Capture the cell that displays the provided text and extract its (x, y) central coordinate. 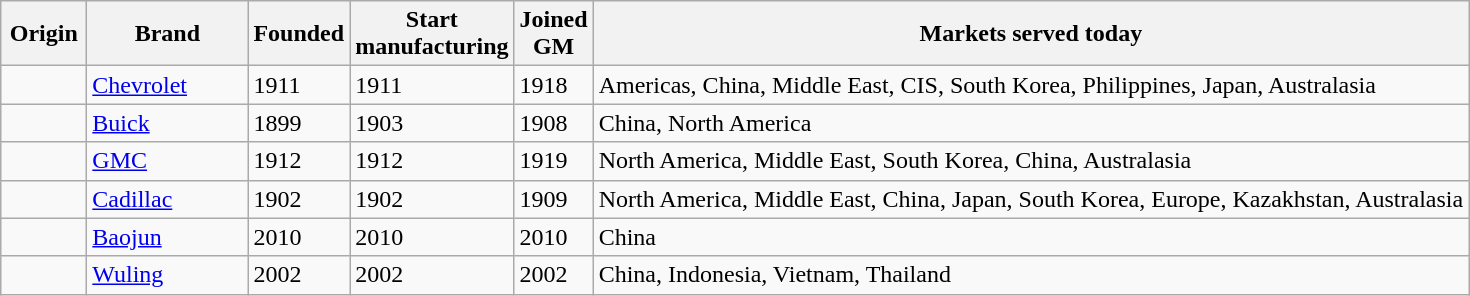
Brand (168, 34)
1903 (432, 123)
Wuling (168, 275)
Americas, China, Middle East, CIS, South Korea, Philippines, Japan, Australasia (1031, 85)
1919 (554, 161)
China, Indonesia, Vietnam, Thailand (1031, 275)
China, North America (1031, 123)
Origin (44, 34)
1899 (299, 123)
GMC (168, 161)
China (1031, 237)
Founded (299, 34)
Joined GM (554, 34)
Baojun (168, 237)
Startmanufacturing (432, 34)
North America, Middle East, China, Japan, South Korea, Europe, Kazakhstan, Australasia (1031, 199)
North America, Middle East, South Korea, China, Australasia (1031, 161)
1909 (554, 199)
Chevrolet (168, 85)
Markets served today (1031, 34)
Buick (168, 123)
Cadillac (168, 199)
1908 (554, 123)
1918 (554, 85)
